Return the (X, Y) coordinate for the center point of the cell that contains the specified text.  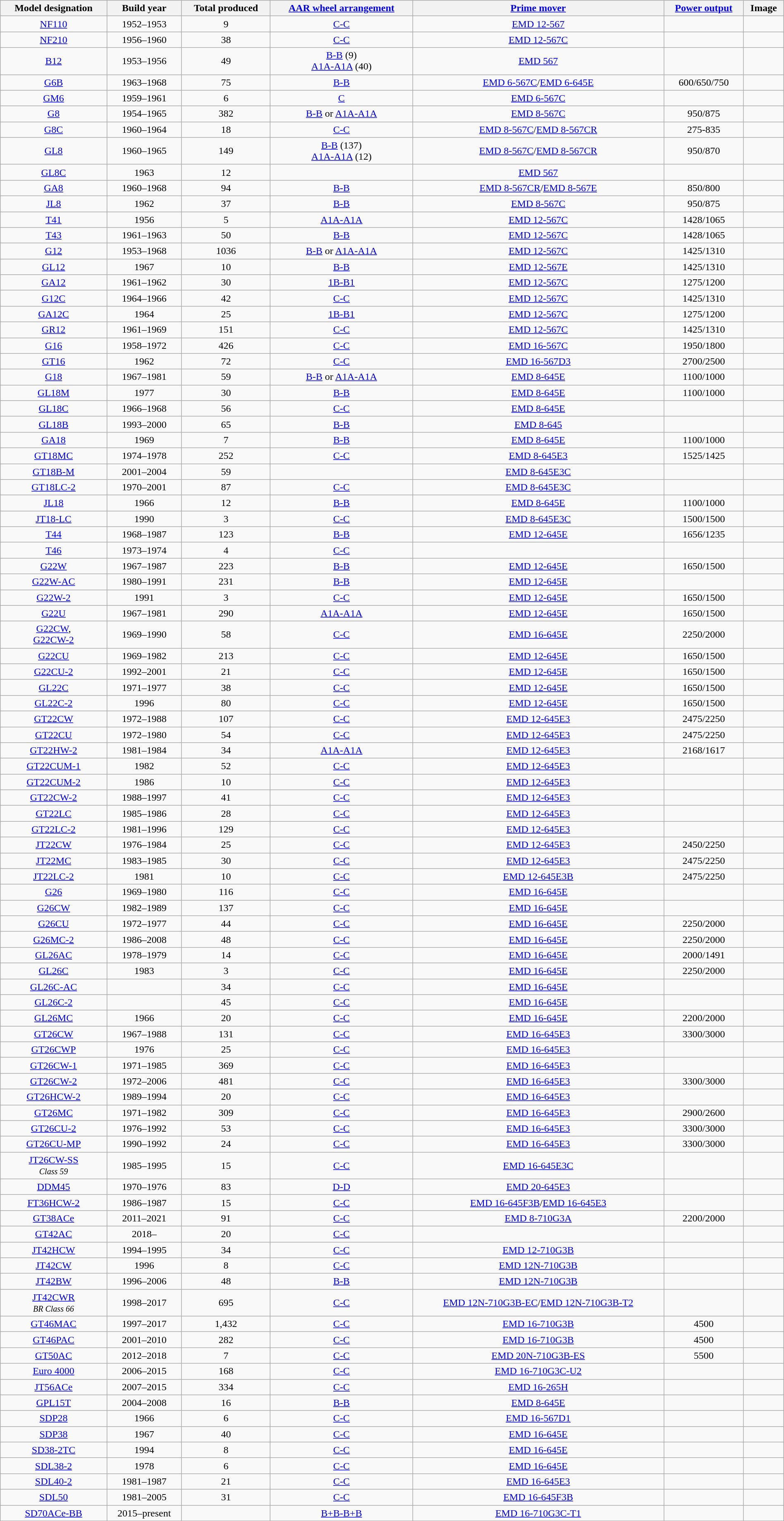
G8 (54, 114)
G12C (54, 298)
Model designation (54, 8)
EMD 8-645E3 (538, 456)
334 (226, 1387)
GL22C (54, 687)
JL8 (54, 204)
1976–1992 (144, 1128)
B12 (54, 61)
GL12 (54, 267)
1986–1987 (144, 1202)
40 (226, 1434)
2015–present (144, 1513)
GT38ACe (54, 1218)
SDL38-2 (54, 1466)
AAR wheel arrangement (342, 8)
G22W-AC (54, 582)
1980–1991 (144, 582)
GT16 (54, 361)
1976–1984 (144, 845)
41 (226, 798)
1994 (144, 1450)
EMD 16-265H (538, 1387)
1971–1985 (144, 1065)
G26CW (54, 908)
28 (226, 813)
1967–1987 (144, 566)
GL8 (54, 151)
EMD 16-645E3C (538, 1165)
1990–1992 (144, 1144)
5500 (704, 1355)
EMD 20-645E3 (538, 1187)
54 (226, 734)
1986 (144, 782)
1952–1953 (144, 24)
4 (226, 550)
52 (226, 766)
107 (226, 719)
EMD 16-645F3B/EMD 16-645E3 (538, 1202)
1958–1972 (144, 345)
1969–1982 (144, 656)
1964 (144, 314)
151 (226, 330)
T44 (54, 535)
1974–1978 (144, 456)
C (342, 98)
1971–1982 (144, 1113)
2001–2010 (144, 1340)
SDP38 (54, 1434)
168 (226, 1371)
1525/1425 (704, 456)
2006–2015 (144, 1371)
GL26MC (54, 1018)
GT26CW-1 (54, 1065)
223 (226, 566)
1985–1995 (144, 1165)
GL26AC (54, 955)
14 (226, 955)
1960–1964 (144, 130)
GT26CU-2 (54, 1128)
1998–2017 (144, 1303)
600/650/750 (704, 82)
481 (226, 1081)
GT18LC-2 (54, 487)
50 (226, 235)
JT22LC-2 (54, 876)
1961–1969 (144, 330)
1972–2006 (144, 1081)
58 (226, 635)
G18 (54, 377)
1961–1963 (144, 235)
1972–1977 (144, 924)
252 (226, 456)
1982 (144, 766)
GT26CU-MP (54, 1144)
382 (226, 114)
G22W-2 (54, 597)
GT46PAC (54, 1340)
JT42CWRBR Class 66 (54, 1303)
GM6 (54, 98)
309 (226, 1113)
2007–2015 (144, 1387)
DDM45 (54, 1187)
SDP28 (54, 1418)
44 (226, 924)
1993–2000 (144, 424)
129 (226, 829)
1500/1500 (704, 519)
56 (226, 408)
1950/1800 (704, 345)
1656/1235 (704, 535)
369 (226, 1065)
G6B (54, 82)
1969 (144, 440)
GPL15T (54, 1403)
65 (226, 424)
83 (226, 1187)
1971–1977 (144, 687)
NF110 (54, 24)
1981–1996 (144, 829)
B-B (9)A1A-A1A (40) (342, 61)
123 (226, 535)
1981–1987 (144, 1481)
1986–2008 (144, 939)
G22W (54, 566)
950/870 (704, 151)
45 (226, 1003)
Prime mover (538, 8)
53 (226, 1128)
GT22LC-2 (54, 829)
1972–1980 (144, 734)
T43 (54, 235)
1983 (144, 971)
1966–1968 (144, 408)
GT22HW-2 (54, 751)
1959–1961 (144, 98)
1997–2017 (144, 1324)
G22CU-2 (54, 672)
EMD 6-567C (538, 98)
426 (226, 345)
GL22C-2 (54, 703)
1988–1997 (144, 798)
1963–1968 (144, 82)
GT22LC (54, 813)
2000/1491 (704, 955)
2900/2600 (704, 1113)
EMD 8-567CR/EMD 8-567E (538, 188)
80 (226, 703)
GA12 (54, 283)
EMD 16-567D3 (538, 361)
1990 (144, 519)
1970–1976 (144, 1187)
42 (226, 298)
JT42BW (54, 1281)
1960–1965 (144, 151)
GT46MAC (54, 1324)
1981–1984 (144, 751)
1981–2005 (144, 1497)
37 (226, 204)
1992–2001 (144, 672)
Image (763, 8)
1973–1974 (144, 550)
G12 (54, 251)
SDL50 (54, 1497)
B-B (137)A1A-A1A (12) (342, 151)
2700/2500 (704, 361)
GA12C (54, 314)
GT22CW-2 (54, 798)
GL8C (54, 172)
131 (226, 1034)
T41 (54, 220)
1996–2006 (144, 1281)
JT42CW (54, 1266)
EMD 16-567D1 (538, 1418)
GL18M (54, 393)
1985–1986 (144, 813)
75 (226, 82)
NF210 (54, 40)
87 (226, 487)
B+B-B+B (342, 1513)
GT42AC (54, 1234)
EMD 12N-710G3B-EC/EMD 12N-710G3B-T2 (538, 1303)
1978 (144, 1466)
SD70ACe-BB (54, 1513)
GT22CU (54, 734)
1963 (144, 172)
GT26CW (54, 1034)
EMD 12-645E3B (538, 876)
1956–1960 (144, 40)
G8C (54, 130)
GT26MC (54, 1113)
GT22CW (54, 719)
Power output (704, 8)
GT50AC (54, 1355)
1968–1987 (144, 535)
149 (226, 151)
EMD 12-710G3B (538, 1250)
1989–1994 (144, 1097)
1981 (144, 876)
GT18B-M (54, 471)
116 (226, 892)
JT22MC (54, 861)
1969–1990 (144, 635)
GL26C-AC (54, 987)
GA18 (54, 440)
EMD 16-710G3C-U2 (538, 1371)
49 (226, 61)
1982–1989 (144, 908)
1977 (144, 393)
137 (226, 908)
213 (226, 656)
G22CU (54, 656)
2012–2018 (144, 1355)
1970–2001 (144, 487)
5 (226, 220)
SDL40-2 (54, 1481)
1954–1965 (144, 114)
G16 (54, 345)
FT36HCW-2 (54, 1202)
1960–1968 (144, 188)
282 (226, 1340)
JT42HCW (54, 1250)
1983–1985 (144, 861)
2004–2008 (144, 1403)
JT22CW (54, 845)
91 (226, 1218)
EMD 12-567 (538, 24)
2018– (144, 1234)
JL18 (54, 503)
GR12 (54, 330)
Euro 4000 (54, 1371)
EMD 8-645 (538, 424)
GT18MC (54, 456)
EMD 20N-710G3B-ES (538, 1355)
695 (226, 1303)
T46 (54, 550)
GL18C (54, 408)
1961–1962 (144, 283)
G26 (54, 892)
1991 (144, 597)
1956 (144, 220)
JT56ACe (54, 1387)
2011–2021 (144, 1218)
GT22CUM-2 (54, 782)
JT18-LC (54, 519)
1972–1988 (144, 719)
JT26CW-SSClass 59 (54, 1165)
2168/1617 (704, 751)
1976 (144, 1050)
GT26HCW-2 (54, 1097)
2001–2004 (144, 471)
1978–1979 (144, 955)
EMD 16-645F3B (538, 1497)
1967–1988 (144, 1034)
1953–1956 (144, 61)
9 (226, 24)
94 (226, 188)
290 (226, 613)
GA8 (54, 188)
EMD 16-710G3C-T1 (538, 1513)
D-D (342, 1187)
GT26CW-2 (54, 1081)
2450/2250 (704, 845)
31 (226, 1497)
EMD 12-567E (538, 267)
SD38-2TC (54, 1450)
Build year (144, 8)
GT26CWP (54, 1050)
231 (226, 582)
G22U (54, 613)
GL26C-2 (54, 1003)
EMD 8-710G3A (538, 1218)
EMD 6-567C/EMD 6-645E (538, 82)
G22CW,G22CW-2 (54, 635)
1,432 (226, 1324)
GL18B (54, 424)
1953–1968 (144, 251)
G26MC-2 (54, 939)
24 (226, 1144)
GL26C (54, 971)
850/800 (704, 188)
1036 (226, 251)
GT22CUM-1 (54, 766)
72 (226, 361)
18 (226, 130)
EMD 16-567C (538, 345)
275-835 (704, 130)
1964–1966 (144, 298)
16 (226, 1403)
Total produced (226, 8)
G26CU (54, 924)
1969–1980 (144, 892)
1994–1995 (144, 1250)
